From the cell containing the given text, extract its center point as (x, y) coordinate. 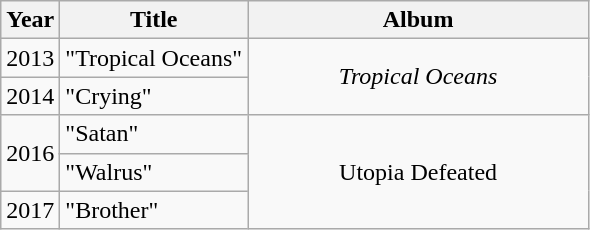
2014 (30, 96)
Year (30, 20)
"Walrus" (154, 172)
2013 (30, 58)
Title (154, 20)
Tropical Oceans (418, 77)
"Brother" (154, 210)
2017 (30, 210)
"Crying" (154, 96)
2016 (30, 153)
"Tropical Oceans" (154, 58)
Album (418, 20)
"Satan" (154, 134)
Utopia Defeated (418, 172)
